Return the [x, y] coordinate for the center point of the cell that contains the specified text.  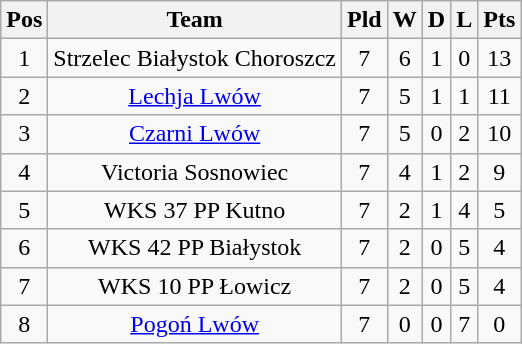
Victoria Sosnowiec [195, 172]
3 [24, 134]
Pogoń Lwów [195, 324]
WKS 10 PP Łowicz [195, 286]
13 [500, 58]
8 [24, 324]
Pts [500, 20]
Lechja Lwów [195, 96]
Strzelec Białystok Choroszcz [195, 58]
9 [500, 172]
D [436, 20]
WKS 42 PP Białystok [195, 248]
Pld [364, 20]
W [404, 20]
Team [195, 20]
L [464, 20]
Czarni Lwów [195, 134]
Pos [24, 20]
11 [500, 96]
10 [500, 134]
WKS 37 PP Kutno [195, 210]
